Locate the cell with the specified text and output its (x, y) center coordinate. 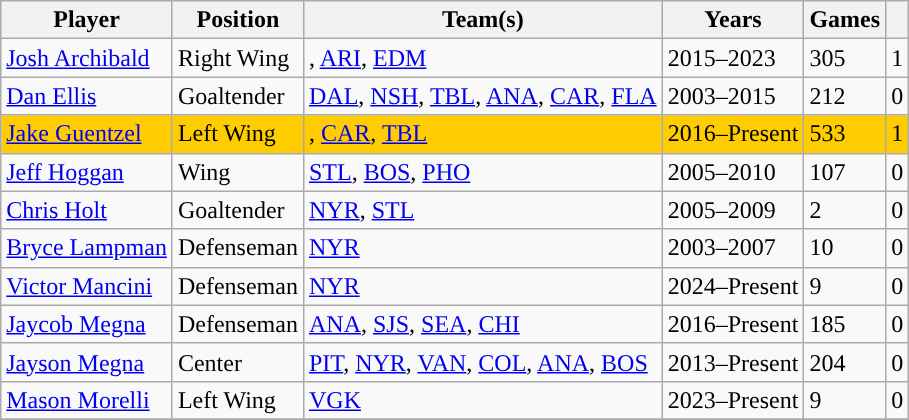
Chris Holt (87, 210)
2023–Present (733, 400)
2005–2010 (733, 172)
533 (845, 134)
Wing (238, 172)
10 (845, 248)
2 (845, 210)
2003–2015 (733, 96)
Josh Archibald (87, 58)
Bryce Lampman (87, 248)
2013–Present (733, 362)
2003–2007 (733, 248)
212 (845, 96)
VGK (482, 400)
2024–Present (733, 286)
185 (845, 324)
, ARI, EDM (482, 58)
107 (845, 172)
STL, BOS, PHO (482, 172)
Years (733, 20)
Jeff Hoggan (87, 172)
Mason Morelli (87, 400)
Jaycob Megna (87, 324)
PIT, NYR, VAN, COL, ANA, BOS (482, 362)
NYR, STL (482, 210)
305 (845, 58)
Jake Guentzel (87, 134)
Dan Ellis (87, 96)
, CAR, TBL (482, 134)
2015–2023 (733, 58)
Player (87, 20)
Center (238, 362)
Jayson Megna (87, 362)
Team(s) (482, 20)
204 (845, 362)
ANA, SJS, SEA, CHI (482, 324)
Right Wing (238, 58)
2005–2009 (733, 210)
DAL, NSH, TBL, ANA, CAR, FLA (482, 96)
Victor Mancini (87, 286)
Games (845, 20)
Position (238, 20)
